From the cell containing the given text, extract its center point as (x, y) coordinate. 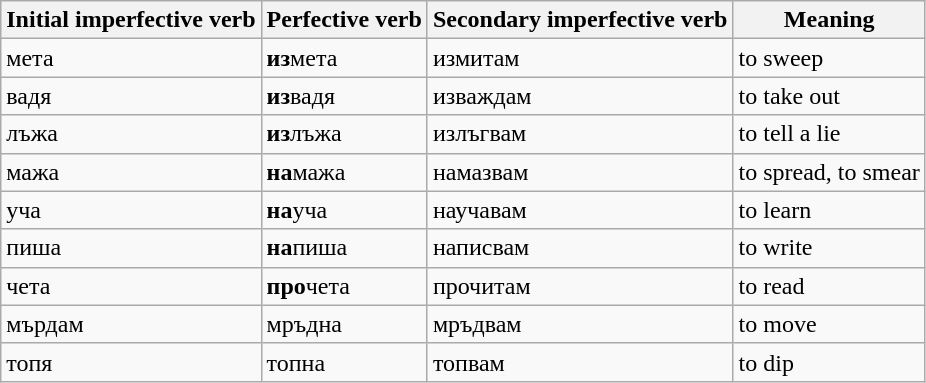
лъжа (131, 134)
Secondary imperfective verb (580, 20)
чета (131, 286)
уча (131, 210)
мръдвам (580, 324)
to learn (829, 210)
мръдна (344, 324)
to write (829, 248)
топя (131, 362)
to read (829, 286)
to move (829, 324)
намазвам (580, 172)
написвам (580, 248)
мета (131, 58)
to spread, to smear (829, 172)
to tell a lie (829, 134)
прочитам (580, 286)
to take out (829, 96)
to sweep (829, 58)
науча (344, 210)
излъжа (344, 134)
Initial imperfective verb (131, 20)
измета (344, 58)
изваждам (580, 96)
извадя (344, 96)
топна (344, 362)
научавам (580, 210)
прочета (344, 286)
мажа (131, 172)
топвам (580, 362)
пиша (131, 248)
to dip (829, 362)
намажа (344, 172)
напиша (344, 248)
Perfective verb (344, 20)
мърдам (131, 324)
излъгвам (580, 134)
Meaning (829, 20)
измитам (580, 58)
вадя (131, 96)
